Locate the cell with the specified text and output its [X, Y] center coordinate. 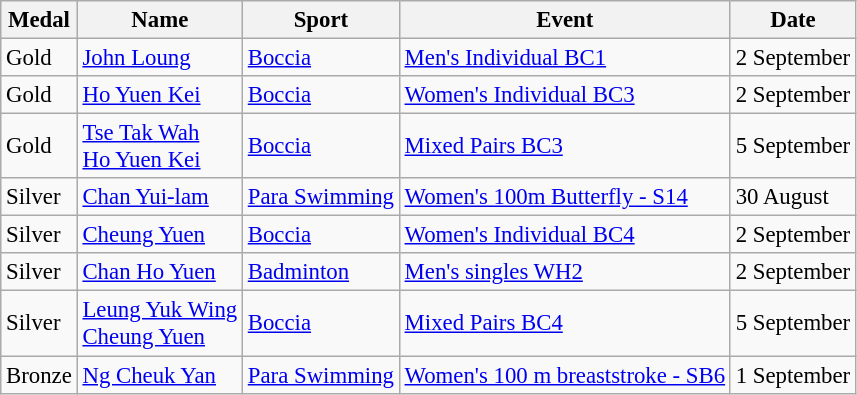
Women's Individual BC4 [564, 235]
Women's Individual BC3 [564, 95]
John Loung [160, 58]
Mixed Pairs BC3 [564, 146]
1 September [792, 375]
Bronze [39, 375]
Chan Ho Yuen [160, 273]
Women's 100 m breaststroke - SB6 [564, 375]
Cheung Yuen [160, 235]
Ng Cheuk Yan [160, 375]
Sport [320, 20]
Event [564, 20]
30 August [792, 197]
Tse Tak WahHo Yuen Kei [160, 146]
Chan Yui-lam [160, 197]
Men's singles WH2 [564, 273]
Date [792, 20]
Medal [39, 20]
Name [160, 20]
Mixed Pairs BC4 [564, 324]
Leung Yuk WingCheung Yuen [160, 324]
Men's Individual BC1 [564, 58]
Badminton [320, 273]
Women's 100m Butterfly - S14 [564, 197]
Ho Yuen Kei [160, 95]
